From the cell containing the given text, extract its center point as (x, y) coordinate. 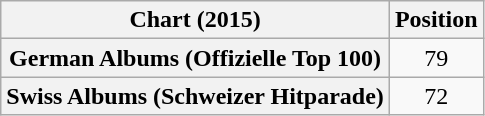
72 (436, 96)
Position (436, 20)
German Albums (Offizielle Top 100) (196, 58)
Chart (2015) (196, 20)
79 (436, 58)
Swiss Albums (Schweizer Hitparade) (196, 96)
